Determine the (X, Y) coordinate at the center of the cell enclosing the given text.  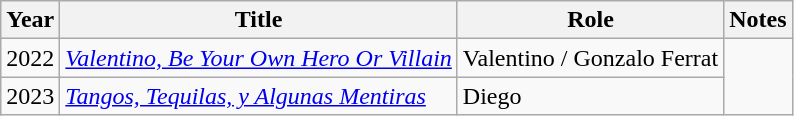
Year (30, 20)
Title (259, 20)
Role (590, 20)
2022 (30, 58)
2023 (30, 96)
Tangos, Tequilas, y Algunas Mentiras (259, 96)
Notes (758, 20)
Diego (590, 96)
Valentino / Gonzalo Ferrat (590, 58)
Valentino, Be Your Own Hero Or Villain (259, 58)
